For the text-containing cell, return its midpoint in (X, Y) coordinate format. 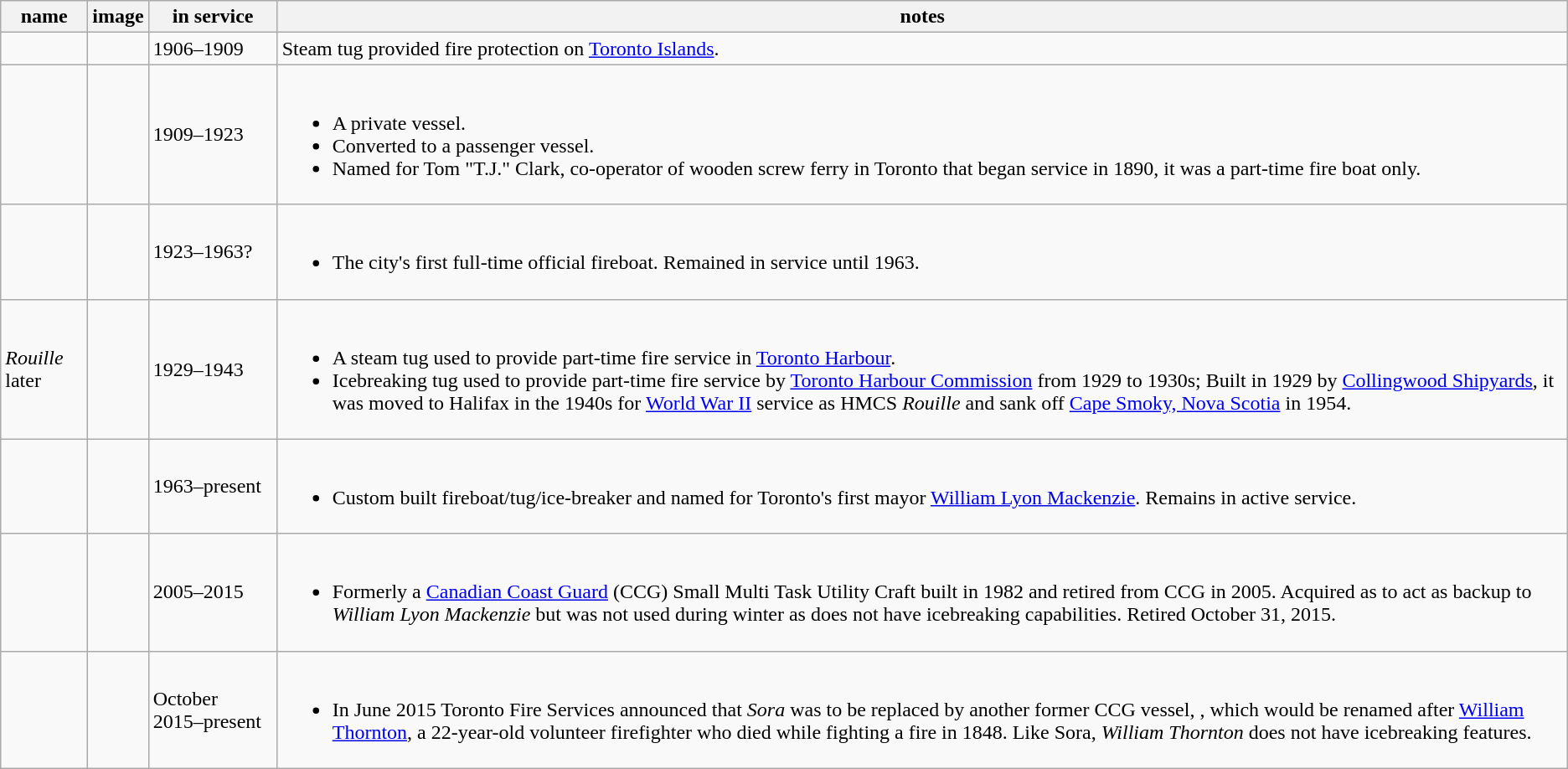
image (118, 17)
1923–1963? (213, 251)
Steam tug provided fire protection on Toronto Islands. (922, 49)
1906–1909 (213, 49)
1963–present (213, 486)
in service (213, 17)
2005–2015 (213, 592)
The city's first full-time official fireboat. Remained in service until 1963. (922, 251)
October 2015–present (213, 710)
Rouille later (44, 369)
1929–1943 (213, 369)
1909–1923 (213, 134)
name (44, 17)
notes (922, 17)
Custom built fireboat/tug/ice-breaker and named for Toronto's first mayor William Lyon Mackenzie. Remains in active service. (922, 486)
